From the cell containing the given text, extract its center point as [X, Y] coordinate. 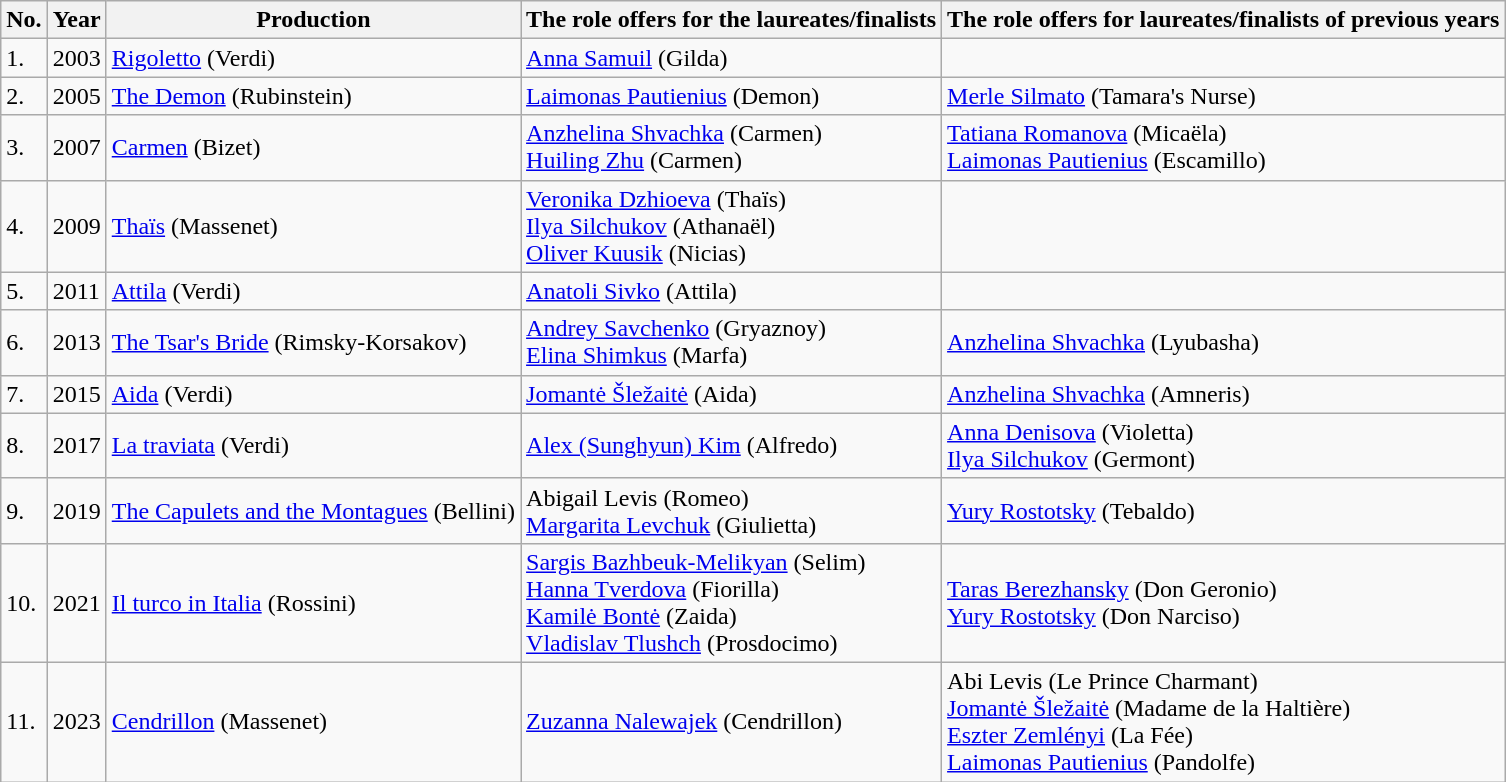
2023 [76, 722]
Cendrillon (Massenet) [313, 722]
Anzhelina Shvachka (Carmen) Huiling Zhu (Carmen) [732, 148]
No. [24, 20]
10. [24, 602]
Thaïs (Massenet) [313, 226]
2005 [76, 96]
3. [24, 148]
The role offers for laureates/finalists of previous years [1224, 20]
Sargis Bazhbeuk-Melikyan (Selim) Hanna Tverdova (Fiorilla) Kamilė Bontė (Zaida) Vladislav Tlushch (Prosdocimo) [732, 602]
2017 [76, 446]
2. [24, 96]
The Tsar's Bride (Rimsky-Korsakov) [313, 342]
Aida (Verdi) [313, 394]
2019 [76, 510]
Anzhelina Shvachka (Lyubasha) [1224, 342]
2009 [76, 226]
Anna Samuil (Gilda) [732, 58]
Laimonas Pautienius (Demon) [732, 96]
La traviata (Verdi) [313, 446]
Rigoletto (Verdi) [313, 58]
5. [24, 291]
The Demon (Rubinstein) [313, 96]
Jomantė Šležaitė (Aida) [732, 394]
Carmen (Bizet) [313, 148]
4. [24, 226]
11. [24, 722]
2011 [76, 291]
1. [24, 58]
2015 [76, 394]
Anzhelina Shvachka (Amneris) [1224, 394]
Il turco in Italia (Rossini) [313, 602]
2013 [76, 342]
Anna Denisova (Violetta) Ilya Silchukov (Germont) [1224, 446]
Alex (Sunghyun) Kim (Alfredo) [732, 446]
2007 [76, 148]
Veronika Dzhioeva (Thaïs) Ilya Silchukov (Athanaël) Oliver Kuusik (Nicias) [732, 226]
Yury Rostotsky (Tebaldo) [1224, 510]
The role offers for the laureates/finalists [732, 20]
Attila (Verdi) [313, 291]
8. [24, 446]
2021 [76, 602]
2003 [76, 58]
7. [24, 394]
9. [24, 510]
Anatoli Sivko (Attila) [732, 291]
Taras Berezhansky (Don Geronio) Yury Rostotsky (Don Narciso) [1224, 602]
Zuzanna Nalewajek (Cendrillon) [732, 722]
Abigail Levis (Romeo) Margarita Levchuk (Giulietta) [732, 510]
Year [76, 20]
The Capulets and the Montagues (Bellini) [313, 510]
Andrey Savchenko (Gryaznoy) Elina Shimkus (Marfa) [732, 342]
Abi Levis (Le Prince Charmant) Jomantė Šležaitė (Madame de la Haltière) Eszter Zemlényi (La Fée) Laimonas Pautienius (Pandolfe) [1224, 722]
Tatiana Romanova (Micaëla) Laimonas Pautienius (Escamillo) [1224, 148]
6. [24, 342]
Merle Silmato (Tamara's Nurse) [1224, 96]
Production [313, 20]
